Search for the cell housing the specified text and yield its [x, y] center coordinate. 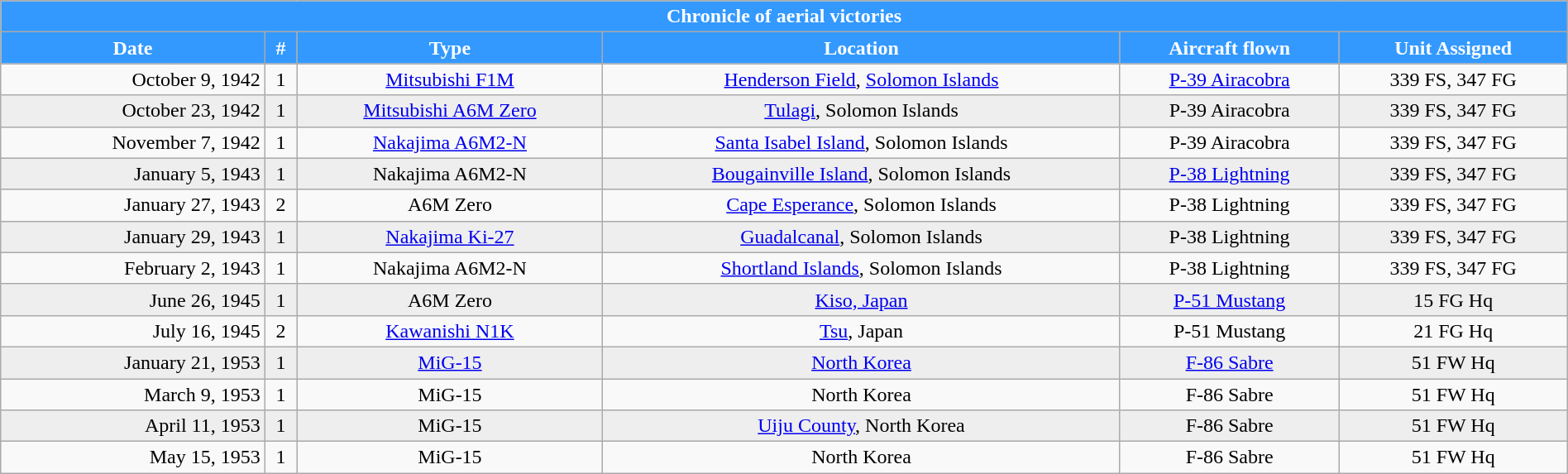
Shortland Islands, Solomon Islands [862, 268]
Bougainville Island, Solomon Islands [862, 174]
January 29, 1943 [133, 237]
January 21, 1953 [133, 362]
July 16, 1945 [133, 331]
Date [133, 48]
Kiso, Japan [862, 299]
Uiju County, North Korea [862, 426]
Location [862, 48]
21 FG Hq [1453, 331]
March 9, 1953 [133, 395]
Chronicle of aerial victories [784, 17]
Tsu, Japan [862, 331]
Tulagi, Solomon Islands [862, 111]
Guadalcanal, Solomon Islands [862, 237]
Aircraft flown [1229, 48]
# [281, 48]
Henderson Field, Solomon Islands [862, 79]
Mitsubishi F1M [450, 79]
February 2, 1943 [133, 268]
April 11, 1953 [133, 426]
May 15, 1953 [133, 457]
Cape Esperance, Solomon Islands [862, 205]
Unit Assigned [1453, 48]
November 7, 1942 [133, 142]
Mitsubishi A6M Zero [450, 111]
Santa Isabel Island, Solomon Islands [862, 142]
October 23, 1942 [133, 111]
June 26, 1945 [133, 299]
January 5, 1943 [133, 174]
15 FG Hq [1453, 299]
Nakajima Ki-27 [450, 237]
October 9, 1942 [133, 79]
January 27, 1943 [133, 205]
Kawanishi N1K [450, 331]
Type [450, 48]
